Determine the (x, y) coordinate at the center of the cell enclosing the given text.  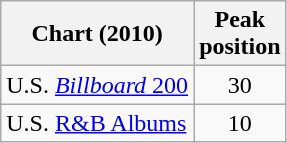
Peakposition (240, 34)
U.S. Billboard 200 (98, 85)
10 (240, 123)
U.S. R&B Albums (98, 123)
Chart (2010) (98, 34)
30 (240, 85)
